Identify which cell holds the provided text, then report its [X, Y] central coordinate. 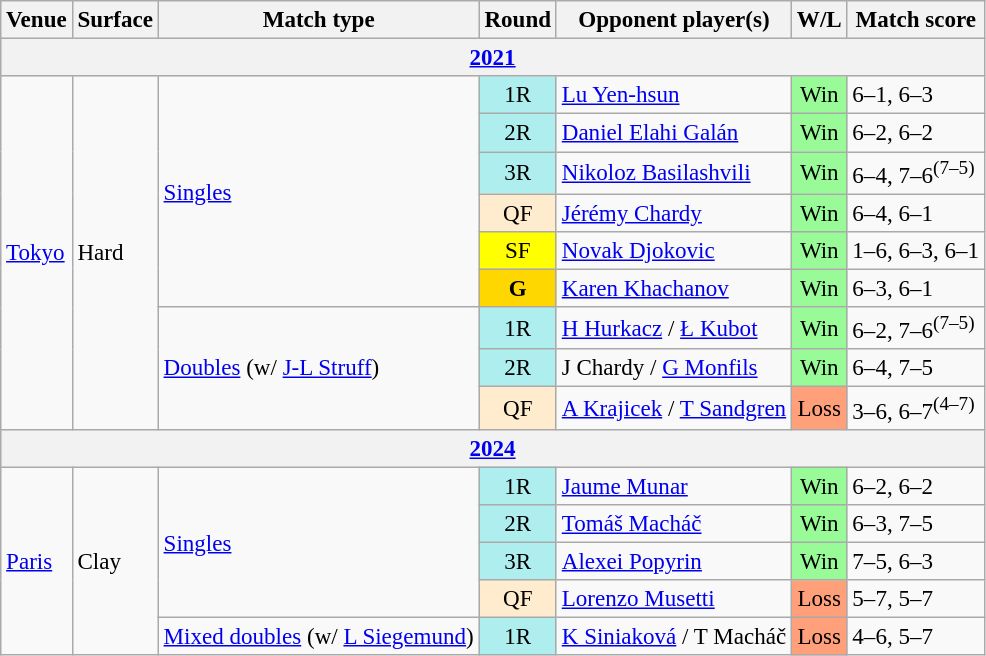
Opponent player(s) [674, 20]
Mixed doubles (w/ L Siegemund) [318, 637]
6–3, 6–1 [916, 289]
SF [518, 251]
6–4, 6–1 [916, 213]
H Hurkacz / Ł Kubot [674, 328]
Novak Djokovic [674, 251]
5–7, 5–7 [916, 599]
6–4, 7–5 [916, 369]
J Chardy / G Monfils [674, 369]
A Krajicek / T Sandgren [674, 408]
Surface [115, 20]
W/L [820, 20]
Clay [115, 561]
7–5, 6–3 [916, 562]
Match type [318, 20]
G [518, 289]
Venue [36, 20]
Hard [115, 252]
6–1, 6–3 [916, 95]
Tokyo [36, 252]
Paris [36, 561]
K Siniaková / T Macháč [674, 637]
Tomáš Macháč [674, 524]
Jérémy Chardy [674, 213]
Karen Khachanov [674, 289]
Doubles (w/ J-L Struff) [318, 368]
3–6, 6–7(4–7) [916, 408]
2024 [493, 449]
Jaume Munar [674, 486]
6–3, 7–5 [916, 524]
2021 [493, 58]
6–4, 7–6(7–5) [916, 173]
Match score [916, 20]
Daniel Elahi Galán [674, 133]
Lorenzo Musetti [674, 599]
6–2, 7–6(7–5) [916, 328]
Alexei Popyrin [674, 562]
Round [518, 20]
1–6, 6–3, 6–1 [916, 251]
Lu Yen-hsun [674, 95]
Nikoloz Basilashvili [674, 173]
4–6, 5–7 [916, 637]
